Extract the [X, Y] coordinate from the center of the cell holding the provided text.  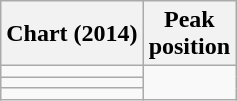
Chart (2014) [72, 34]
Peakposition [189, 34]
